Identify which cell holds the provided text, then report its [X, Y] central coordinate. 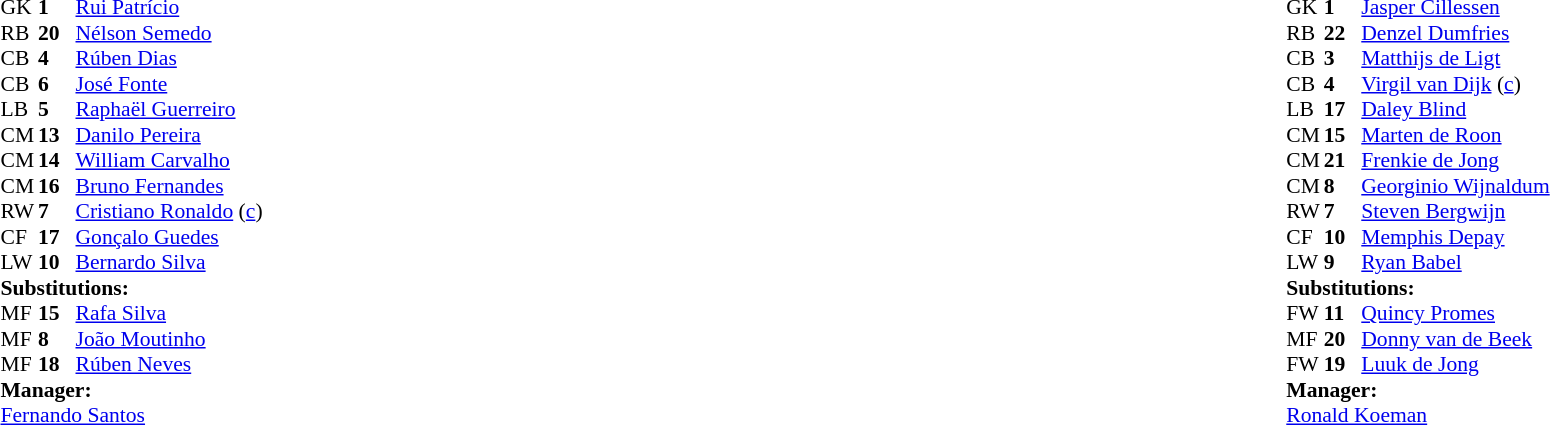
Luuk de Jong [1455, 365]
21 [1343, 161]
João Moutinho [170, 339]
Denzel Dumfries [1455, 33]
Cristiano Ronaldo (c) [170, 211]
Quincy Promes [1455, 313]
Frenkie de Jong [1455, 161]
Marten de Roon [1455, 135]
3 [1343, 59]
Rúben Dias [170, 59]
Georginio Wijnaldum [1455, 186]
Gonçalo Guedes [170, 237]
Danilo Pereira [170, 135]
9 [1343, 263]
19 [1343, 365]
Rúben Neves [170, 365]
José Fonte [170, 84]
18 [57, 365]
Bruno Fernandes [170, 186]
Memphis Depay [1455, 237]
Matthijs de Ligt [1455, 59]
Nélson Semedo [170, 33]
5 [57, 109]
22 [1343, 33]
Daley Blind [1455, 109]
Donny van de Beek [1455, 339]
William Carvalho [170, 161]
13 [57, 135]
Rafa Silva [170, 313]
14 [57, 161]
Ryan Babel [1455, 263]
Raphaël Guerreiro [170, 109]
11 [1343, 313]
Steven Bergwijn [1455, 211]
6 [57, 84]
Bernardo Silva [170, 263]
16 [57, 186]
Virgil van Dijk (c) [1455, 84]
